Provide the (x, y) coordinate of the cell's center where the given text is located.  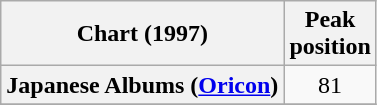
Japanese Albums (Oricon) (142, 85)
Peakposition (330, 34)
81 (330, 85)
Chart (1997) (142, 34)
